Extract the (X, Y) coordinate from the center of the cell holding the provided text.  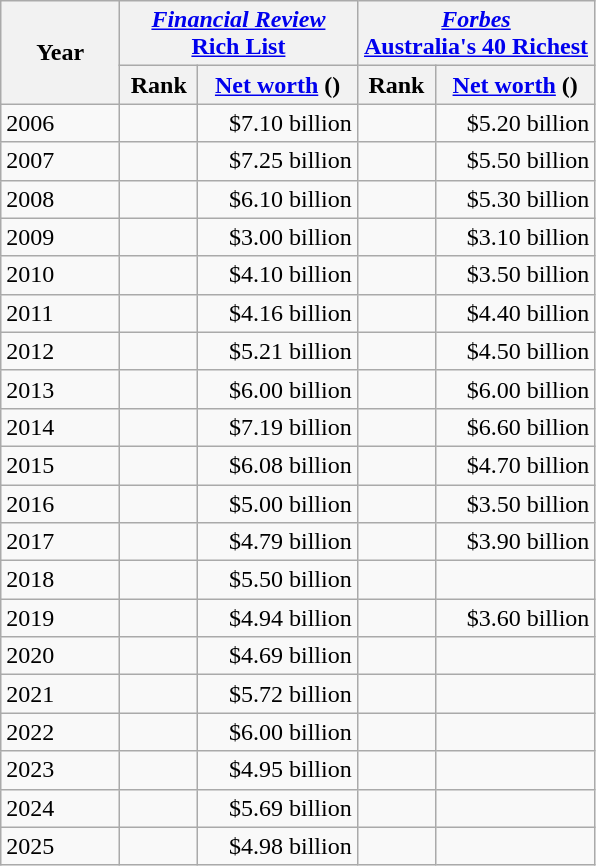
$4.69 billion (278, 656)
2010 (60, 275)
2020 (60, 656)
2012 (60, 351)
$4.79 billion (278, 542)
$4.70 billion (516, 465)
$5.21 billion (278, 351)
2016 (60, 503)
2025 (60, 846)
$5.00 billion (278, 503)
2009 (60, 237)
2014 (60, 427)
2013 (60, 389)
$5.20 billion (516, 123)
2015 (60, 465)
$4.10 billion (278, 275)
2006 (60, 123)
2024 (60, 808)
Financial ReviewRich List (239, 34)
$4.16 billion (278, 313)
$6.10 billion (278, 199)
2021 (60, 694)
$5.69 billion (278, 808)
$3.60 billion (516, 618)
$6.60 billion (516, 427)
$5.30 billion (516, 199)
$7.25 billion (278, 161)
$4.94 billion (278, 618)
2023 (60, 770)
2011 (60, 313)
$7.10 billion (278, 123)
$3.90 billion (516, 542)
2022 (60, 732)
$6.08 billion (278, 465)
2017 (60, 542)
2018 (60, 580)
2008 (60, 199)
$7.19 billion (278, 427)
$4.95 billion (278, 770)
$4.40 billion (516, 313)
$3.00 billion (278, 237)
Year (60, 52)
$4.50 billion (516, 351)
$5.72 billion (278, 694)
ForbesAustralia's 40 Richest (476, 34)
$3.10 billion (516, 237)
2007 (60, 161)
2019 (60, 618)
$4.98 billion (278, 846)
